Extract the [X, Y] coordinate from the center of the cell holding the provided text.  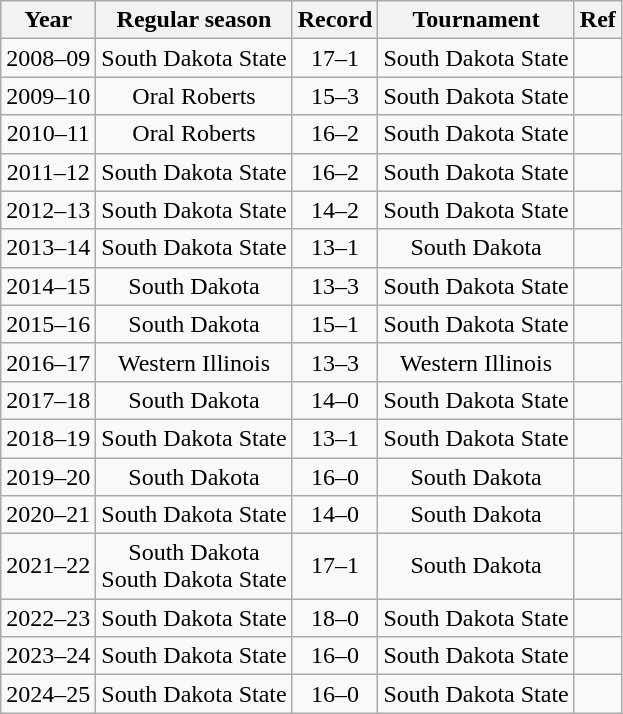
2023–24 [48, 656]
2022–23 [48, 618]
2024–25 [48, 694]
Ref [598, 20]
2014–15 [48, 286]
2013–14 [48, 248]
Year [48, 20]
2009–10 [48, 96]
15–3 [335, 96]
18–0 [335, 618]
South DakotaSouth Dakota State [194, 566]
2011–12 [48, 172]
Record [335, 20]
Regular season [194, 20]
2016–17 [48, 362]
14–2 [335, 210]
2008–09 [48, 58]
2010–11 [48, 134]
2020–21 [48, 515]
2019–20 [48, 477]
2015–16 [48, 324]
2018–19 [48, 438]
2017–18 [48, 400]
2021–22 [48, 566]
2012–13 [48, 210]
15–1 [335, 324]
Tournament [476, 20]
